Pinpoint the cell where the given text exists, returning its (x, y) midpoint coordinate. 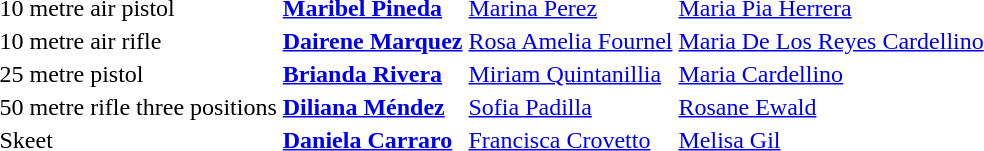
Sofia Padilla (570, 107)
Rosa Amelia Fournel (570, 41)
Diliana Méndez (372, 107)
Brianda Rivera (372, 74)
Miriam Quintanillia (570, 74)
Dairene Marquez (372, 41)
